From the cell containing the given text, extract its center point as (x, y) coordinate. 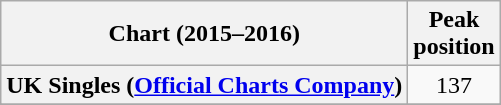
UK Singles (Official Charts Company) (204, 85)
137 (454, 85)
Chart (2015–2016) (204, 34)
Peakposition (454, 34)
